Determine the [X, Y] coordinate at the center of the cell enclosing the given text.  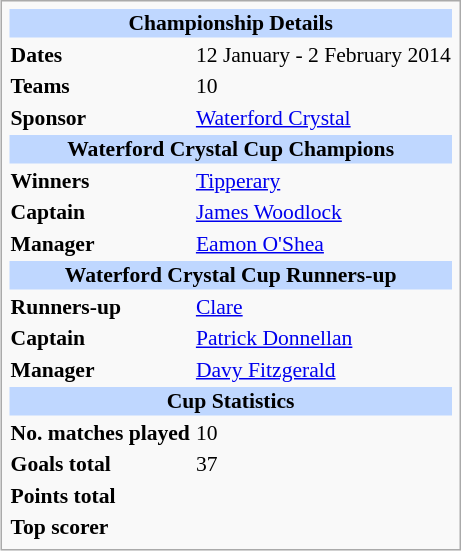
Points total [100, 495]
No. matches played [100, 432]
Cup Statistics [230, 401]
Clare [323, 306]
Waterford Crystal Cup Runners-up [230, 275]
Waterford Crystal Cup Champions [230, 149]
37 [323, 464]
Eamon O'Shea [323, 243]
Goals total [100, 464]
Waterford Crystal [323, 117]
James Woodlock [323, 212]
Championship Details [230, 23]
Runners-up [100, 306]
Teams [100, 86]
Patrick Donnellan [323, 338]
Tipperary [323, 180]
Winners [100, 180]
Top scorer [100, 527]
12 January - 2 February 2014 [323, 54]
Davy Fitzgerald [323, 369]
Sponsor [100, 117]
Dates [100, 54]
